Determine the (x, y) coordinate at the center of the cell enclosing the given text.  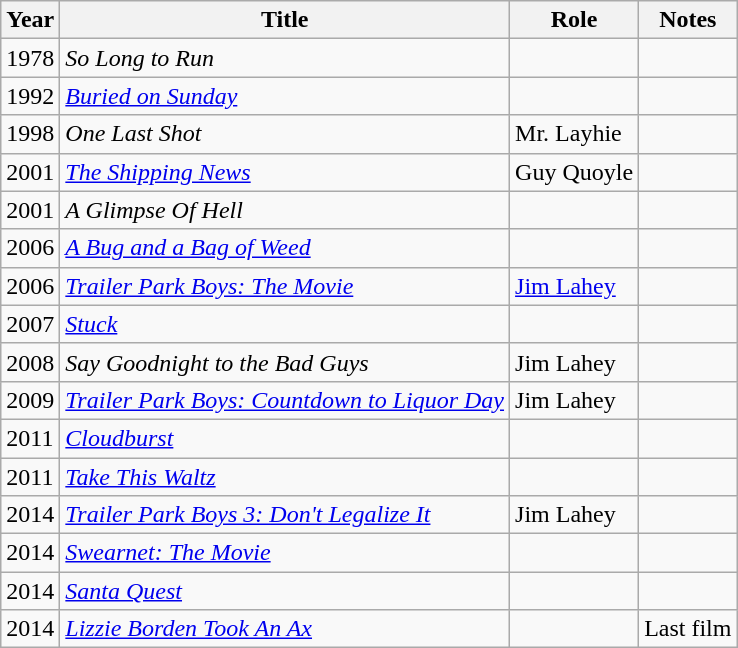
Take This Waltz (285, 477)
Mr. Layhie (574, 134)
Lizzie Borden Took An Ax (285, 629)
A Glimpse Of Hell (285, 210)
Year (30, 20)
2009 (30, 400)
2007 (30, 324)
So Long to Run (285, 58)
Notes (688, 20)
Buried on Sunday (285, 96)
Trailer Park Boys 3: Don't Legalize It (285, 515)
Guy Quoyle (574, 172)
1978 (30, 58)
Title (285, 20)
Swearnet: The Movie (285, 553)
1992 (30, 96)
A Bug and a Bag of Weed (285, 248)
1998 (30, 134)
One Last Shot (285, 134)
Stuck (285, 324)
The Shipping News (285, 172)
Say Goodnight to the Bad Guys (285, 362)
Last film (688, 629)
Trailer Park Boys: Countdown to Liquor Day (285, 400)
2008 (30, 362)
Cloudburst (285, 438)
Role (574, 20)
Santa Quest (285, 591)
Trailer Park Boys: The Movie (285, 286)
